Return the (X, Y) coordinate for the center point of the cell that contains the specified text.  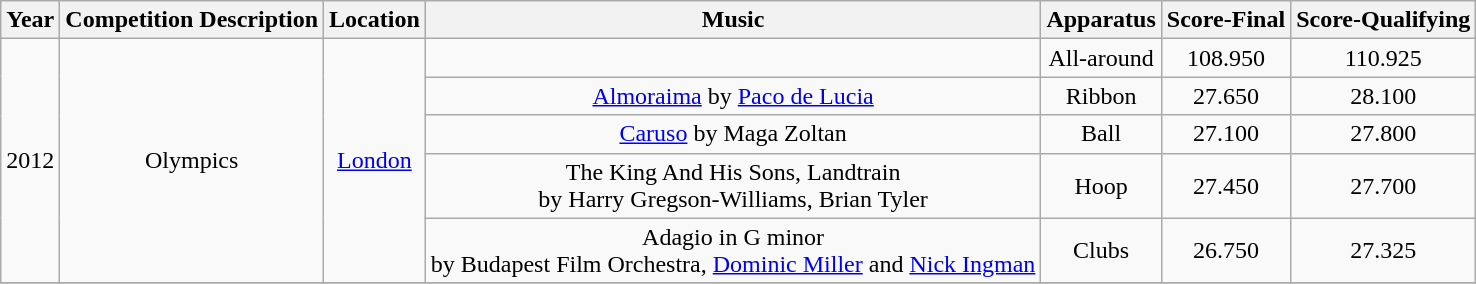
Adagio in G minor by Budapest Film Orchestra, Dominic Miller and Nick Ingman (733, 250)
Score-Qualifying (1384, 20)
The King And His Sons, Landtrain by Harry Gregson-Williams, Brian Tyler (733, 186)
Ball (1101, 134)
Ribbon (1101, 96)
Year (30, 20)
Score-Final (1226, 20)
27.800 (1384, 134)
Hoop (1101, 186)
Olympics (192, 161)
27.650 (1226, 96)
Apparatus (1101, 20)
Almoraima by Paco de Lucia (733, 96)
27.325 (1384, 250)
27.450 (1226, 186)
108.950 (1226, 58)
2012 (30, 161)
All-around (1101, 58)
110.925 (1384, 58)
Music (733, 20)
27.700 (1384, 186)
Competition Description (192, 20)
28.100 (1384, 96)
Caruso by Maga Zoltan (733, 134)
26.750 (1226, 250)
27.100 (1226, 134)
Location (375, 20)
London (375, 161)
Clubs (1101, 250)
